Search for the cell housing the specified text and yield its (x, y) center coordinate. 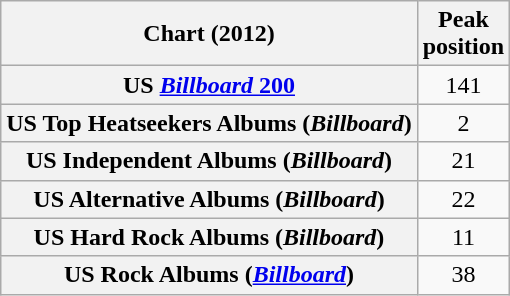
22 (463, 199)
38 (463, 275)
2 (463, 123)
11 (463, 237)
Peak position (463, 34)
US Top Heatseekers Albums (Billboard) (209, 123)
US Alternative Albums (Billboard) (209, 199)
Chart (2012) (209, 34)
141 (463, 85)
US Hard Rock Albums (Billboard) (209, 237)
US Billboard 200 (209, 85)
21 (463, 161)
US Rock Albums (Billboard) (209, 275)
US Independent Albums (Billboard) (209, 161)
